Output the [x, y] coordinate of the center of the cell containing the given text.  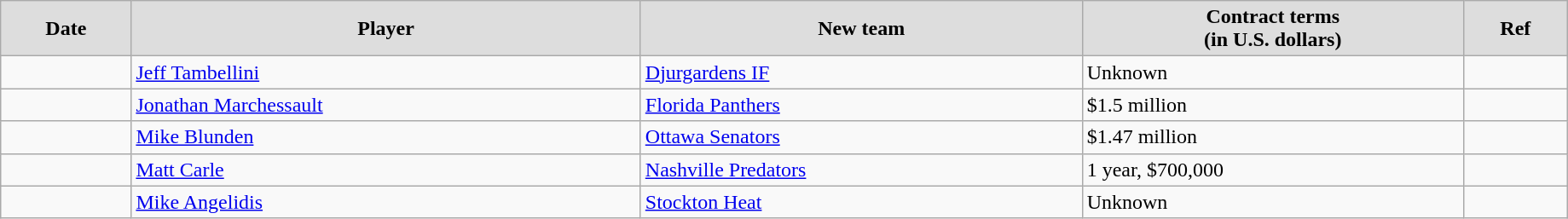
Player [385, 29]
Mike Blunden [385, 137]
Jonathan Marchessault [385, 105]
Mike Angelidis [385, 202]
Stockton Heat [861, 202]
Jeff Tambellini [385, 72]
Djurgardens IF [861, 72]
Date [67, 29]
Ottawa Senators [861, 137]
1 year, $700,000 [1272, 170]
$1.47 million [1272, 137]
$1.5 million [1272, 105]
Ref [1515, 29]
Contract terms(in U.S. dollars) [1272, 29]
New team [861, 29]
Matt Carle [385, 170]
Nashville Predators [861, 170]
Florida Panthers [861, 105]
